Locate the cell with the specified text and output its [x, y] center coordinate. 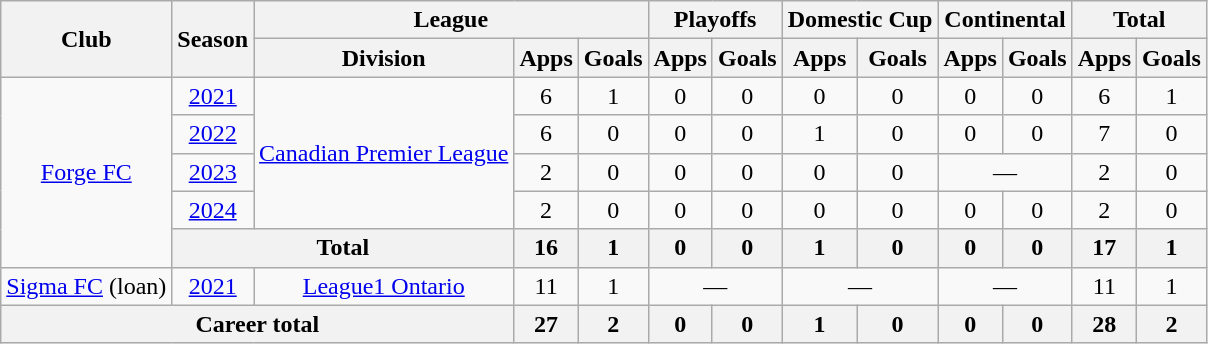
Domestic Cup [860, 20]
7 [1104, 134]
Forge FC [86, 172]
Playoffs [715, 20]
2024 [213, 210]
Continental [1005, 20]
17 [1104, 248]
2022 [213, 134]
27 [546, 324]
League1 Ontario [384, 286]
Canadian Premier League [384, 153]
16 [546, 248]
Season [213, 39]
Career total [258, 324]
Sigma FC (loan) [86, 286]
Club [86, 39]
Division [384, 58]
2023 [213, 172]
28 [1104, 324]
League [451, 20]
